Pinpoint the cell where the given text exists, returning its (X, Y) midpoint coordinate. 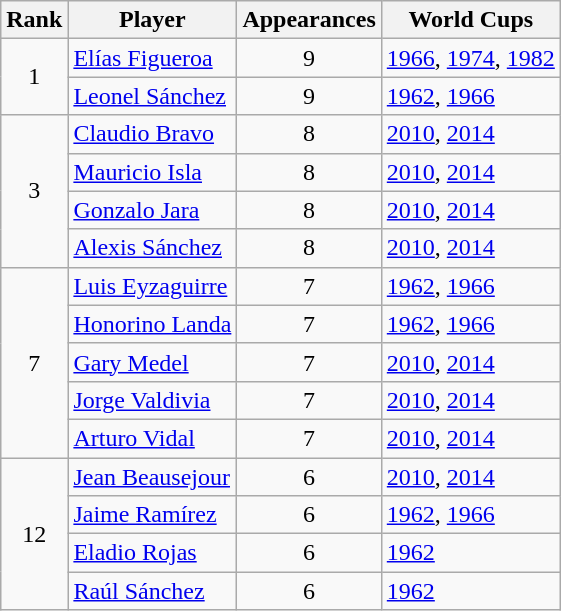
Honorino Landa (152, 324)
1966, 1974, 1982 (470, 58)
Rank (34, 20)
Jorge Valdivia (152, 400)
Luis Eyzaguirre (152, 286)
Alexis Sánchez (152, 248)
12 (34, 534)
Gonzalo Jara (152, 210)
Player (152, 20)
Gary Medel (152, 362)
Raúl Sánchez (152, 591)
Elías Figueroa (152, 58)
Appearances (309, 20)
Jean Beausejour (152, 477)
World Cups (470, 20)
Claudio Bravo (152, 134)
3 (34, 191)
Arturo Vidal (152, 438)
Leonel Sánchez (152, 96)
Eladio Rojas (152, 553)
Jaime Ramírez (152, 515)
1 (34, 77)
Mauricio Isla (152, 172)
